Return the [X, Y] coordinate for the center point of the cell that contains the specified text.  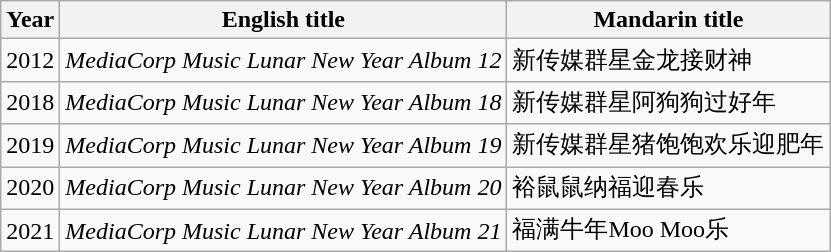
新传媒群星金龙接财神 [668, 60]
福满牛年Moo Moo乐 [668, 230]
Mandarin title [668, 20]
新传媒群星猪饱饱欢乐迎肥年 [668, 146]
新传媒群星阿狗狗过好年 [668, 102]
2012 [30, 60]
2018 [30, 102]
English title [284, 20]
2019 [30, 146]
2021 [30, 230]
裕鼠鼠纳福迎春乐 [668, 188]
MediaCorp Music Lunar New Year Album 21 [284, 230]
MediaCorp Music Lunar New Year Album 12 [284, 60]
MediaCorp Music Lunar New Year Album 20 [284, 188]
MediaCorp Music Lunar New Year Album 18 [284, 102]
MediaCorp Music Lunar New Year Album 19 [284, 146]
2020 [30, 188]
Year [30, 20]
